Return (X, Y) of the center of cell containing provided text 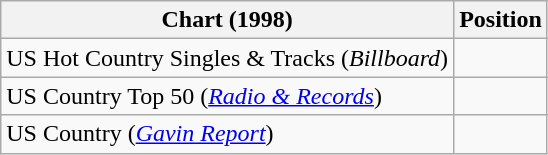
Chart (1998) (228, 20)
US Country (Gavin Report) (228, 134)
Position (501, 20)
US Hot Country Singles & Tracks (Billboard) (228, 58)
US Country Top 50 (Radio & Records) (228, 96)
